Pinpoint the cell where the given text exists, returning its (X, Y) midpoint coordinate. 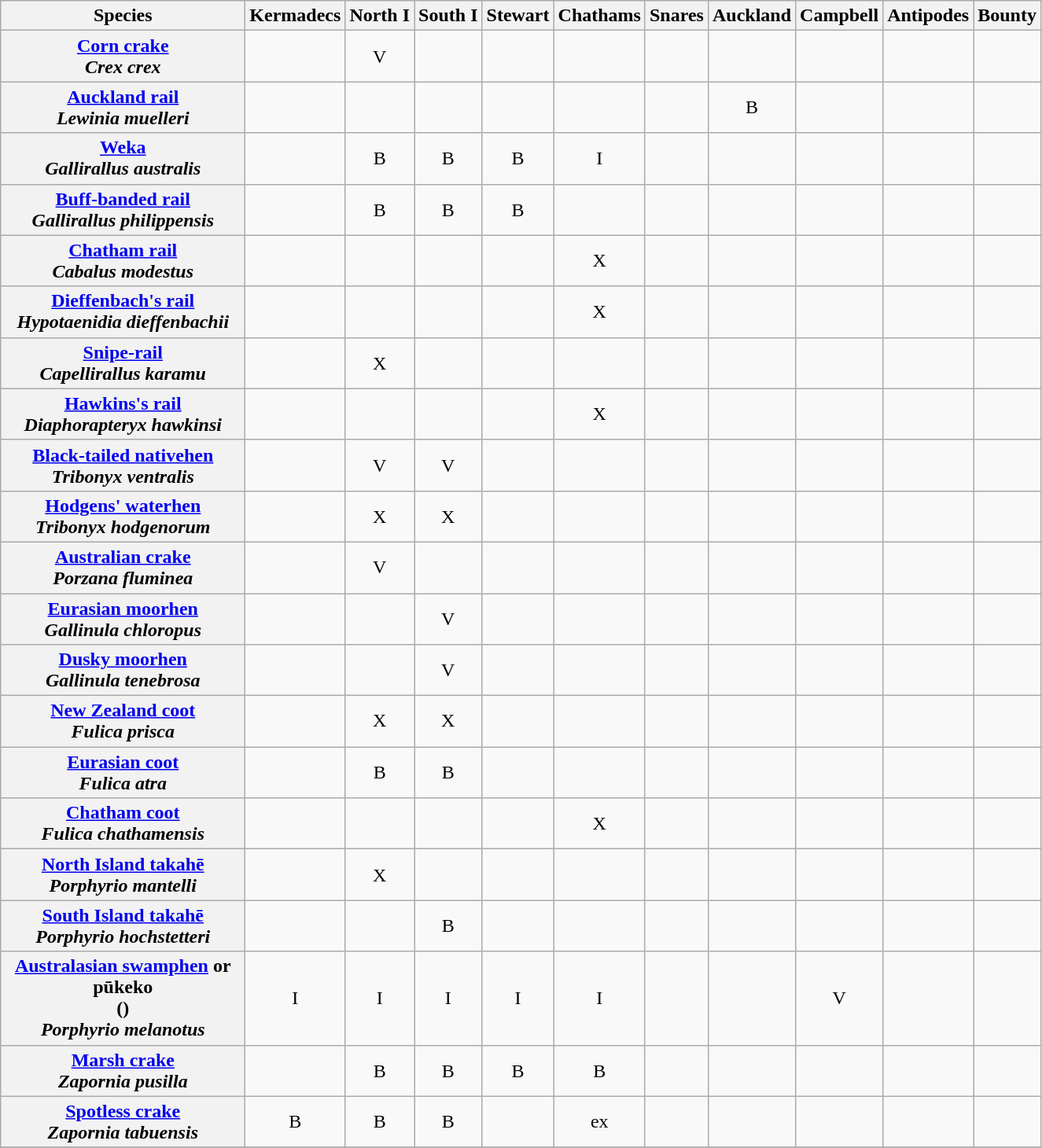
Dusky moorhenGallinula tenebrosa (123, 670)
ex (599, 1121)
Eurasian cootFulica atra (123, 772)
Species (123, 16)
Chatham cootFulica chathamensis (123, 824)
Antipodes (928, 16)
Black-tailed nativehenTribonyx ventralis (123, 465)
Snipe-railCapellirallus karamu (123, 363)
North Island takahēPorphyrio mantelli (123, 874)
Eurasian moorhenGallinula chloropus (123, 618)
Kermadecs (296, 16)
Chatham railCabalus modestus (123, 261)
Dieffenbach's railHypotaenidia dieffenbachii (123, 311)
South I (448, 16)
Hodgens' waterhenTribonyx hodgenorum (123, 516)
Australian crakePorzana fluminea (123, 568)
Corn crakeCrex crex (123, 57)
Stewart (517, 16)
Chathams (599, 16)
Snares (676, 16)
Hawkins's railDiaphorapteryx hawkinsi (123, 414)
Marsh crakeZapornia pusilla (123, 1071)
South Island takahēPorphyrio hochstetteri (123, 926)
Auckland (752, 16)
New Zealand cootFulica prisca (123, 722)
North I (380, 16)
Campbell (840, 16)
Spotless crakeZapornia tabuensis (123, 1121)
Buff-banded railGallirallus philippensis (123, 209)
Auckland railLewinia muelleri (123, 107)
WekaGallirallus australis (123, 159)
Bounty (1007, 16)
Australasian swamphen or pūkeko()Porphyrio melanotus (123, 999)
